Return the (X, Y) coordinate for the center point of the cell that contains the specified text.  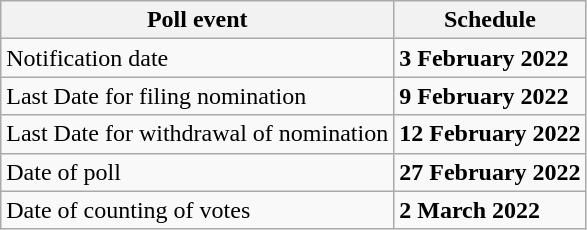
Notification date (198, 58)
12 February 2022 (490, 134)
Last Date for filing nomination (198, 96)
Schedule (490, 20)
3 February 2022 (490, 58)
Date of poll (198, 172)
2 March 2022 (490, 210)
27 February 2022 (490, 172)
Date of counting of votes (198, 210)
9 February 2022 (490, 96)
Poll event (198, 20)
Last Date for withdrawal of nomination (198, 134)
